Output the (x, y) coordinate of the center of the cell containing the given text.  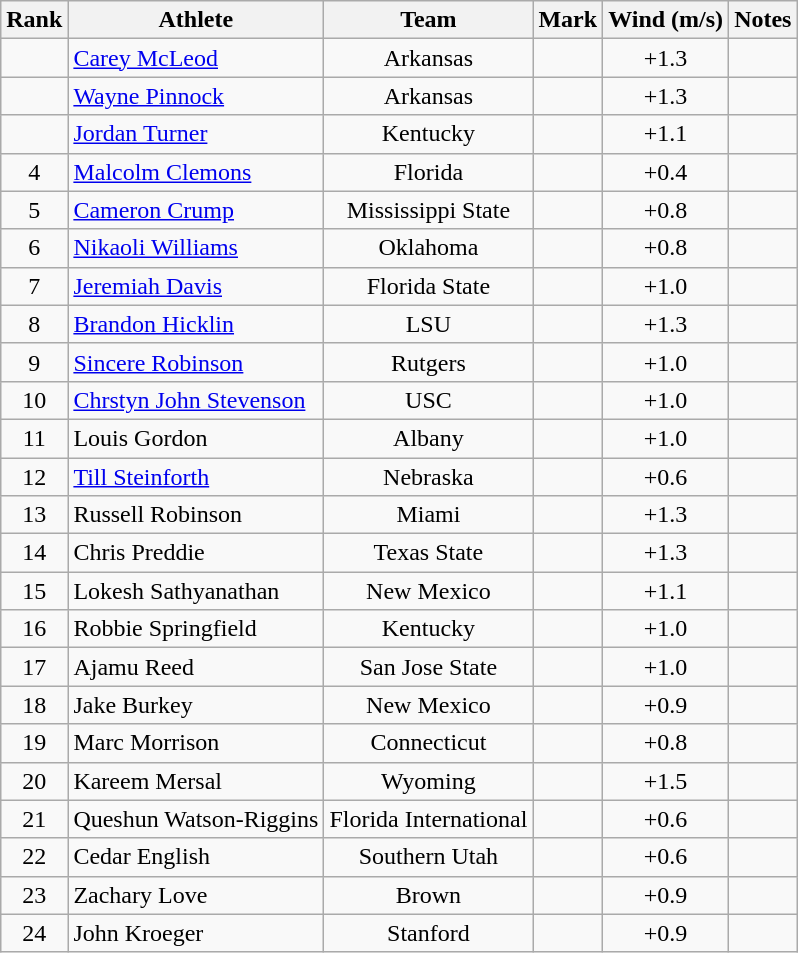
+1.5 (666, 781)
USC (428, 400)
Nikaoli Williams (196, 248)
12 (34, 477)
4 (34, 172)
Team (428, 20)
Jake Burkey (196, 705)
22 (34, 857)
15 (34, 591)
Florida International (428, 819)
Texas State (428, 553)
Queshun Watson-Riggins (196, 819)
Lokesh Sathyanathan (196, 591)
Cameron Crump (196, 210)
Wind (m/s) (666, 20)
Florida (428, 172)
Connecticut (428, 743)
Chris Preddie (196, 553)
Malcolm Clemons (196, 172)
18 (34, 705)
Wayne Pinnock (196, 96)
13 (34, 515)
Florida State (428, 286)
Brown (428, 895)
Mississippi State (428, 210)
21 (34, 819)
Chrstyn John Stevenson (196, 400)
Rank (34, 20)
Rutgers (428, 362)
Nebraska (428, 477)
24 (34, 933)
Carey McLeod (196, 58)
11 (34, 438)
Notes (763, 20)
John Kroeger (196, 933)
+0.4 (666, 172)
16 (34, 629)
5 (34, 210)
San Jose State (428, 667)
17 (34, 667)
8 (34, 324)
20 (34, 781)
Till Steinforth (196, 477)
LSU (428, 324)
14 (34, 553)
23 (34, 895)
Jeremiah Davis (196, 286)
Jordan Turner (196, 134)
Robbie Springfield (196, 629)
7 (34, 286)
Ajamu Reed (196, 667)
Mark (568, 20)
Oklahoma (428, 248)
Kareem Mersal (196, 781)
Brandon Hicklin (196, 324)
19 (34, 743)
Marc Morrison (196, 743)
Zachary Love (196, 895)
Athlete (196, 20)
Stanford (428, 933)
Cedar English (196, 857)
9 (34, 362)
Albany (428, 438)
Miami (428, 515)
Louis Gordon (196, 438)
Sincere Robinson (196, 362)
Russell Robinson (196, 515)
6 (34, 248)
Southern Utah (428, 857)
10 (34, 400)
Wyoming (428, 781)
